Identify which cell holds the provided text, then report its (x, y) central coordinate. 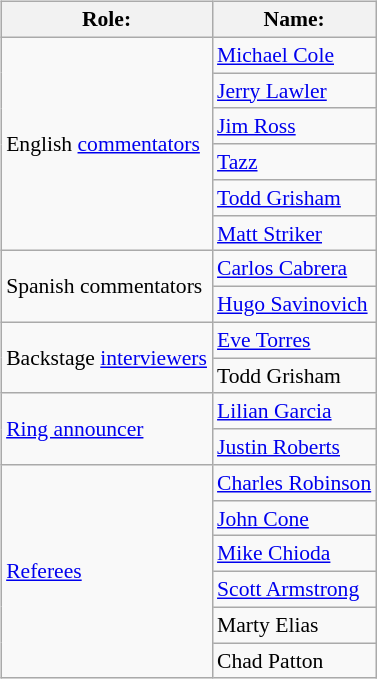
Marty Elias (294, 625)
Hugo Savinovich (294, 305)
Spanish commentators (106, 286)
Carlos Cabrera (294, 269)
Tazz (294, 162)
Ring announcer (106, 428)
Justin Roberts (294, 447)
Chad Patton (294, 661)
Charles Robinson (294, 483)
Lilian Garcia (294, 411)
Name: (294, 20)
Role: (106, 20)
John Cone (294, 518)
Scott Armstrong (294, 590)
Backstage interviewers (106, 358)
Referees (106, 572)
Michael Cole (294, 55)
Matt Striker (294, 233)
English commentators (106, 144)
Jerry Lawler (294, 91)
Jim Ross (294, 126)
Mike Chioda (294, 554)
Eve Torres (294, 340)
